Search for the cell housing the specified text and yield its [x, y] center coordinate. 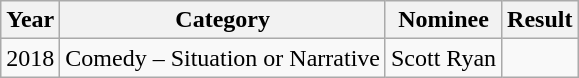
Result [540, 20]
Year [30, 20]
2018 [30, 58]
Comedy – Situation or Narrative [223, 58]
Category [223, 20]
Scott Ryan [443, 58]
Nominee [443, 20]
